Return (X, Y) of the center of cell containing provided text 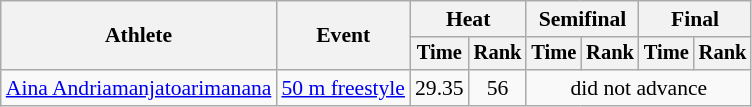
Athlete (139, 36)
Semifinal (582, 19)
Aina Andriamanjatoarimanana (139, 88)
56 (498, 88)
Heat (468, 19)
29.35 (440, 88)
did not advance (638, 88)
50 m freestyle (343, 88)
Event (343, 36)
Final (695, 19)
